Capture the cell that displays the provided text and extract its [X, Y] central coordinate. 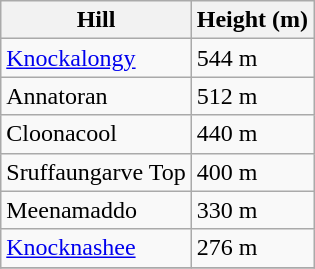
Meenamaddo [96, 210]
Cloonacool [96, 134]
Knockalongy [96, 58]
Sruffaungarve Top [96, 172]
Knocknashee [96, 248]
512 m [252, 96]
Hill [96, 20]
440 m [252, 134]
Height (m) [252, 20]
400 m [252, 172]
276 m [252, 248]
544 m [252, 58]
Annatoran [96, 96]
330 m [252, 210]
